Search for the cell housing the specified text and yield its [X, Y] center coordinate. 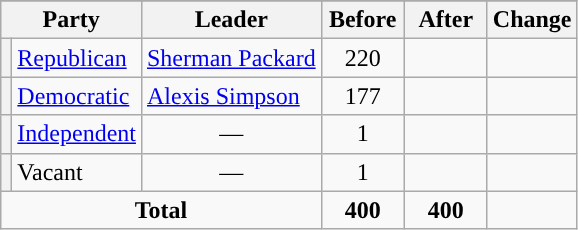
Before [362, 20]
After [446, 20]
Republican [77, 58]
Sherman Packard [231, 58]
Total [161, 210]
Leader [231, 20]
Party [72, 20]
Change [532, 20]
220 [362, 58]
Vacant [77, 172]
Independent [77, 134]
Alexis Simpson [231, 96]
177 [362, 96]
Democratic [77, 96]
